Extract the [X, Y] coordinate from the center of the cell holding the provided text.  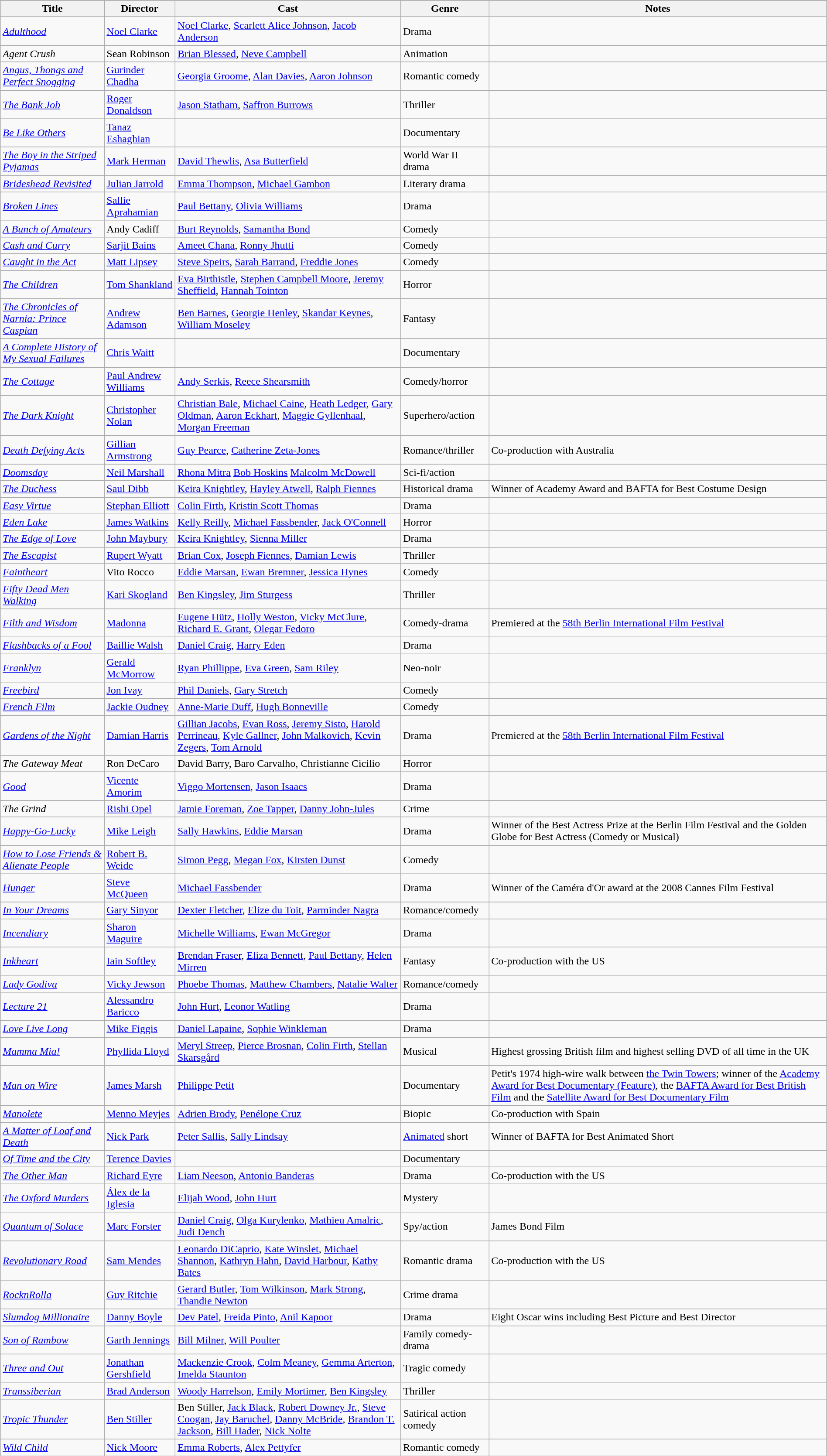
Highest grossing British film and highest selling DVD of all time in the UK [658, 1051]
Christopher Nolan [140, 416]
Winner of the Best Actress Prize at the Berlin Film Festival and the Golden Globe for Best Actress (Comedy or Musical) [658, 831]
James Marsh [140, 1086]
Comedy/horror [445, 381]
Doomsday [52, 472]
Nick Park [140, 1137]
The Escapist [52, 555]
Michelle Williams, Ewan McGregor [288, 933]
Sarjit Bains [140, 245]
Jamie Foreman, Zoe Tapper, Danny John-Jules [288, 809]
Adrien Brody, Penélope Cruz [288, 1114]
Jonathan Gershfield [140, 1368]
Cast [288, 9]
Winner of the Caméra d'Or award at the 2008 Cannes Film Festival [658, 888]
Rhona Mitra Bob Hoskins Malcolm McDowell [288, 472]
James Watkins [140, 522]
Brian Blessed, Neve Campbell [288, 54]
Good [52, 786]
Revolutionary Road [52, 1261]
Family comedy-drama [445, 1340]
Daniel Craig, Olga Kurylenko, Mathieu Amalric, Judi Dench [288, 1227]
Robert B. Weide [140, 859]
The Gateway Meat [52, 764]
Keira Knightley, Hayley Atwell, Ralph Fiennes [288, 489]
Simon Pegg, Megan Fox, Kirsten Dunst [288, 859]
Georgia Groome, Alan Davies, Aaron Johnson [288, 76]
Leonardo DiCaprio, Kate Winslet, Michael Shannon, Kathryn Hahn, David Harbour, Kathy Bates [288, 1261]
Wild Child [52, 1447]
Love Live Long [52, 1029]
Sallie Aprahamian [140, 206]
Fifty Dead Men Walking [52, 594]
Franklyn [52, 667]
Broken Lines [52, 206]
Guy Ritchie [140, 1295]
Paul Bettany, Olivia Williams [288, 206]
Flashbacks of a Fool [52, 645]
Roger Donaldson [140, 105]
Rupert Wyatt [140, 555]
Michael Fassbender [288, 888]
Alessandro Baricco [140, 1006]
A Matter of Loaf and Death [52, 1137]
Baillie Walsh [140, 645]
Phil Daniels, Gary Stretch [288, 690]
Elijah Wood, John Hurt [288, 1198]
Bill Milner, Will Poulter [288, 1340]
Burt Reynolds, Samantha Bond [288, 229]
Mystery [445, 1198]
Ron DeCaro [140, 764]
Eugene Hütz, Holly Weston, Vicky McClure, Richard E. Grant, Olegar Fedoro [288, 623]
Literary drama [445, 184]
Musical [445, 1051]
Mike Figgis [140, 1029]
Kelly Reilly, Michael Fassbender, Jack O'Connell [288, 522]
Gillian Armstrong [140, 450]
Spy/action [445, 1227]
Andy Cadiff [140, 229]
Historical drama [445, 489]
Gurinder Chadha [140, 76]
Álex de la Iglesia [140, 1198]
Julian Jarrold [140, 184]
How to Lose Friends & Alienate People [52, 859]
Winner of BAFTA for Best Animated Short [658, 1137]
The Oxford Murders [52, 1198]
Agent Crush [52, 54]
Menno Meyjes [140, 1114]
The Dark Knight [52, 416]
Anne-Marie Duff, Hugh Bonneville [288, 707]
Quantum of Solace [52, 1227]
Cash and Curry [52, 245]
David Thewlis, Asa Butterfield [288, 161]
Manolete [52, 1114]
A Bunch of Amateurs [52, 229]
Transsiberian [52, 1391]
Adulthood [52, 31]
Incendiary [52, 933]
Tragic comedy [445, 1368]
Sci-fi/action [445, 472]
Jon Ivay [140, 690]
Damian Harris [140, 735]
Lady Godiva [52, 984]
Happy-Go-Lucky [52, 831]
Romantic drama [445, 1261]
John Hurt, Leonor Watling [288, 1006]
James Bond Film [658, 1227]
Neil Marshall [140, 472]
Tom Shankland [140, 284]
Biopic [445, 1114]
Animation [445, 54]
Superhero/action [445, 416]
Philippe Petit [288, 1086]
Dexter Fletcher, Elize du Toit, Parminder Nagra [288, 910]
Viggo Mortensen, Jason Isaacs [288, 786]
Brad Anderson [140, 1391]
Eddie Marsan, Ewan Bremner, Jessica Hynes [288, 572]
French Film [52, 707]
Jason Statham, Saffron Burrows [288, 105]
Marc Forster [140, 1227]
Lecture 21 [52, 1006]
Be Like Others [52, 133]
Liam Neeson, Antonio Banderas [288, 1176]
Faintheart [52, 572]
Keira Knightley, Sienna Miller [288, 539]
Daniel Craig, Harry Eden [288, 645]
The Grind [52, 809]
Iain Softley [140, 961]
RocknRolla [52, 1295]
Eva Birthistle, Stephen Campbell Moore, Jeremy Sheffield, Hannah Tointon [288, 284]
Death Defying Acts [52, 450]
Saul Dibb [140, 489]
Stephan Elliott [140, 506]
Hunger [52, 888]
Ameet Chana, Ronny Jhutti [288, 245]
Emma Thompson, Michael Gambon [288, 184]
John Maybury [140, 539]
Crime drama [445, 1295]
Ben Barnes, Georgie Henley, Skandar Keynes, William Moseley [288, 319]
Eight Oscar wins including Best Picture and Best Director [658, 1317]
Guy Pearce, Catherine Zeta-Jones [288, 450]
Sean Robinson [140, 54]
Gerald McMorrow [140, 667]
Angus, Thongs and Perfect Snogging [52, 76]
Emma Roberts, Alex Pettyfer [288, 1447]
Terence Davies [140, 1159]
Winner of Academy Award and BAFTA for Best Costume Design [658, 489]
Chris Waitt [140, 353]
Tanaz Eshaghian [140, 133]
Andrew Adamson [140, 319]
Filth and Wisdom [52, 623]
Easy Virtue [52, 506]
The Bank Job [52, 105]
Eden Lake [52, 522]
The Children [52, 284]
Animated short [445, 1137]
Comedy-drama [445, 623]
Nick Moore [140, 1447]
Crime [445, 809]
Sally Hawkins, Eddie Marsan [288, 831]
Three and Out [52, 1368]
Matt Lipsey [140, 262]
Woody Harrelson, Emily Mortimer, Ben Kingsley [288, 1391]
Co-production with Spain [658, 1114]
Gary Sinyor [140, 910]
World War II drama [445, 161]
Neo-noir [445, 667]
The Edge of Love [52, 539]
Andy Serkis, Reece Shearsmith [288, 381]
Ryan Phillippe, Eva Green, Sam Riley [288, 667]
Danny Boyle [140, 1317]
Mark Herman [140, 161]
The Cottage [52, 381]
Director [140, 9]
Daniel Lapaine, Sophie Winkleman [288, 1029]
Rishi Opel [140, 809]
Ben Stiller [140, 1419]
Jackie Oudney [140, 707]
Gardens of the Night [52, 735]
Mamma Mia! [52, 1051]
Genre [445, 9]
Brideshead Revisited [52, 184]
Steve Speirs, Sarah Barrand, Freddie Jones [288, 262]
Richard Eyre [140, 1176]
Peter Sallis, Sally Lindsay [288, 1137]
Noel Clarke, Scarlett Alice Johnson, Jacob Anderson [288, 31]
Kari Skogland [140, 594]
The Chronicles of Narnia: Prince Caspian [52, 319]
Satirical action comedy [445, 1419]
Colin Firth, Kristin Scott Thomas [288, 506]
Noel Clarke [140, 31]
In Your Dreams [52, 910]
Caught in the Act [52, 262]
Vicky Jewson [140, 984]
Gillian Jacobs, Evan Ross, Jeremy Sisto, Harold Perrineau, Kyle Gallner, John Malkovich, Kevin Zegers, Tom Arnold [288, 735]
Sharon Maguire [140, 933]
Brendan Fraser, Eliza Bennett, Paul Bettany, Helen Mirren [288, 961]
Man on Wire [52, 1086]
Tropic Thunder [52, 1419]
Madonna [140, 623]
A Complete History of My Sexual Failures [52, 353]
Vicente Amorim [140, 786]
Meryl Streep, Pierce Brosnan, Colin Firth, Stellan Skarsgård [288, 1051]
Mackenzie Crook, Colm Meaney, Gemma Arterton, Imelda Staunton [288, 1368]
Ben Stiller, Jack Black, Robert Downey Jr., Steve Coogan, Jay Baruchel, Danny McBride, Brandon T. Jackson, Bill Hader, Nick Nolte [288, 1419]
Son of Rambow [52, 1340]
Mike Leigh [140, 831]
Christian Bale, Michael Caine, Heath Ledger, Gary Oldman, Aaron Eckhart, Maggie Gyllenhaal, Morgan Freeman [288, 416]
Ben Kingsley, Jim Sturgess [288, 594]
Paul Andrew Williams [140, 381]
Dev Patel, Freida Pinto, Anil Kapoor [288, 1317]
Notes [658, 9]
Inkheart [52, 961]
Steve McQueen [140, 888]
Romance/thriller [445, 450]
Garth Jennings [140, 1340]
Vito Rocco [140, 572]
The Duchess [52, 489]
David Barry, Baro Carvalho, Christianne Cicilio [288, 764]
Of Time and the City [52, 1159]
Brian Cox, Joseph Fiennes, Damian Lewis [288, 555]
Title [52, 9]
Phoebe Thomas, Matthew Chambers, Natalie Walter [288, 984]
The Other Man [52, 1176]
Co-production with Australia [658, 450]
Phyllida Lloyd [140, 1051]
Sam Mendes [140, 1261]
Freebird [52, 690]
Gerard Butler, Tom Wilkinson, Mark Strong, Thandie Newton [288, 1295]
Slumdog Millionaire [52, 1317]
The Boy in the Striped Pyjamas [52, 161]
